Detect which cell encompasses the target text, then output its [x, y] center coordinate. 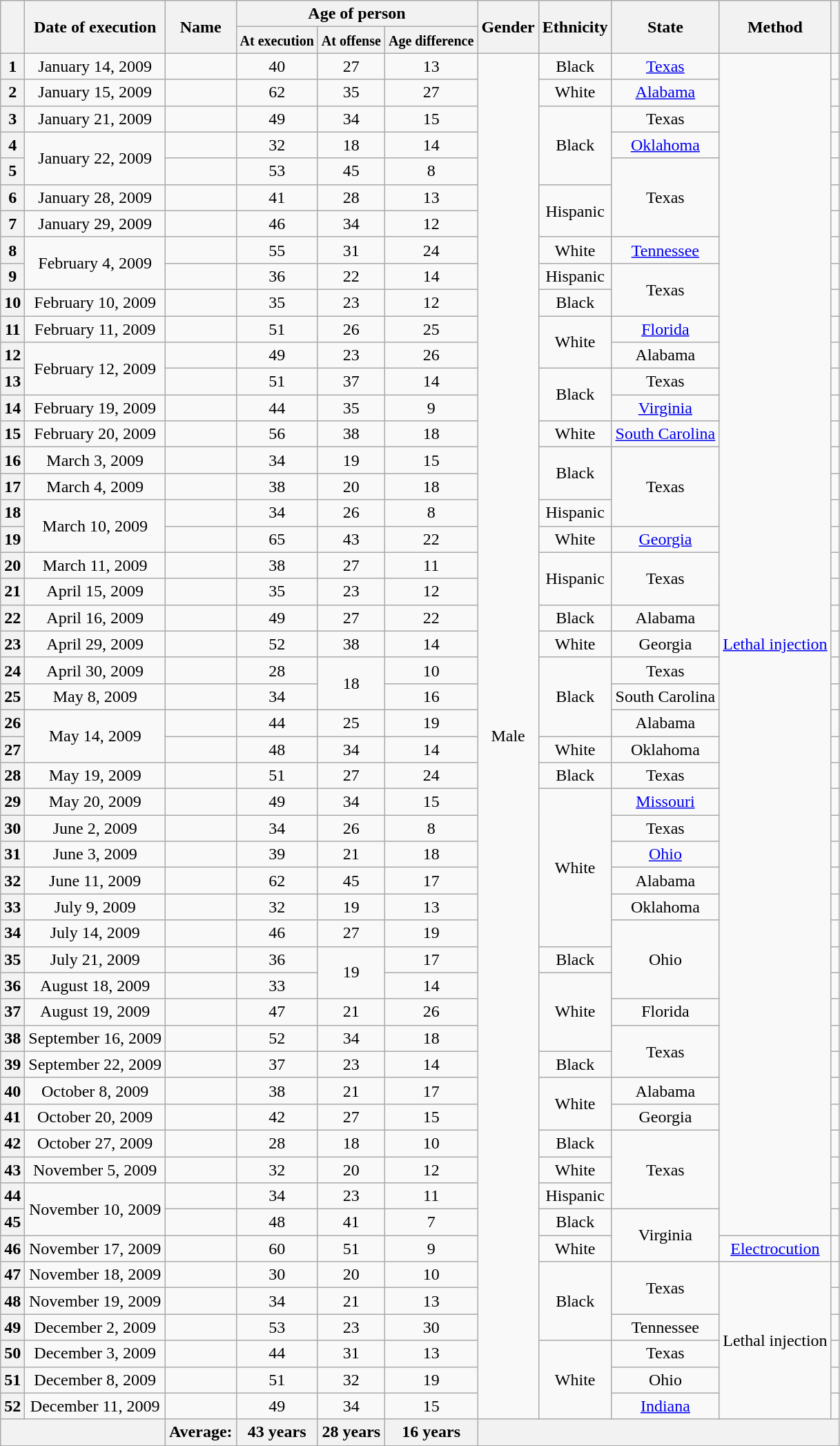
January 28, 2009 [95, 197]
Date of execution [95, 27]
16 years [431, 1432]
March 4, 2009 [95, 487]
1 [12, 66]
August 18, 2009 [95, 986]
60 [277, 1249]
November 19, 2009 [95, 1301]
29 [12, 802]
May 8, 2009 [95, 696]
December 3, 2009 [95, 1354]
September 16, 2009 [95, 1038]
5 [12, 171]
November 5, 2009 [95, 1170]
Average: [202, 1432]
February 20, 2009 [95, 434]
3 [12, 119]
At offense [351, 40]
43 years [277, 1432]
December 8, 2009 [95, 1380]
August 19, 2009 [95, 1012]
Electrocution [775, 1249]
State [665, 27]
6 [12, 197]
Ethnicity [575, 27]
June 11, 2009 [95, 881]
November 17, 2009 [95, 1249]
February 19, 2009 [95, 408]
March 3, 2009 [95, 460]
2 [12, 92]
April 16, 2009 [95, 618]
Gender [508, 27]
December 11, 2009 [95, 1406]
Name [202, 27]
55 [277, 250]
May 20, 2009 [95, 802]
April 30, 2009 [95, 670]
April 15, 2009 [95, 592]
January 15, 2009 [95, 92]
Missouri [665, 802]
May 14, 2009 [95, 736]
56 [277, 434]
June 3, 2009 [95, 854]
January 21, 2009 [95, 119]
October 8, 2009 [95, 1091]
February 12, 2009 [95, 369]
At execution [277, 40]
February 11, 2009 [95, 329]
October 20, 2009 [95, 1117]
February 10, 2009 [95, 302]
October 27, 2009 [95, 1143]
February 4, 2009 [95, 263]
Indiana [665, 1406]
July 14, 2009 [95, 933]
June 2, 2009 [95, 828]
January 29, 2009 [95, 224]
4 [12, 145]
March 10, 2009 [95, 526]
28 years [351, 1432]
Age difference [431, 40]
Age of person [357, 14]
50 [12, 1354]
Male [508, 736]
July 9, 2009 [95, 907]
Method [775, 27]
September 22, 2009 [95, 1064]
January 14, 2009 [95, 66]
May 19, 2009 [95, 776]
December 2, 2009 [95, 1327]
November 18, 2009 [95, 1275]
April 29, 2009 [95, 644]
March 11, 2009 [95, 565]
January 22, 2009 [95, 158]
November 10, 2009 [95, 1209]
July 21, 2009 [95, 959]
65 [277, 539]
